Locate the cell with the specified text and output its [X, Y] center coordinate. 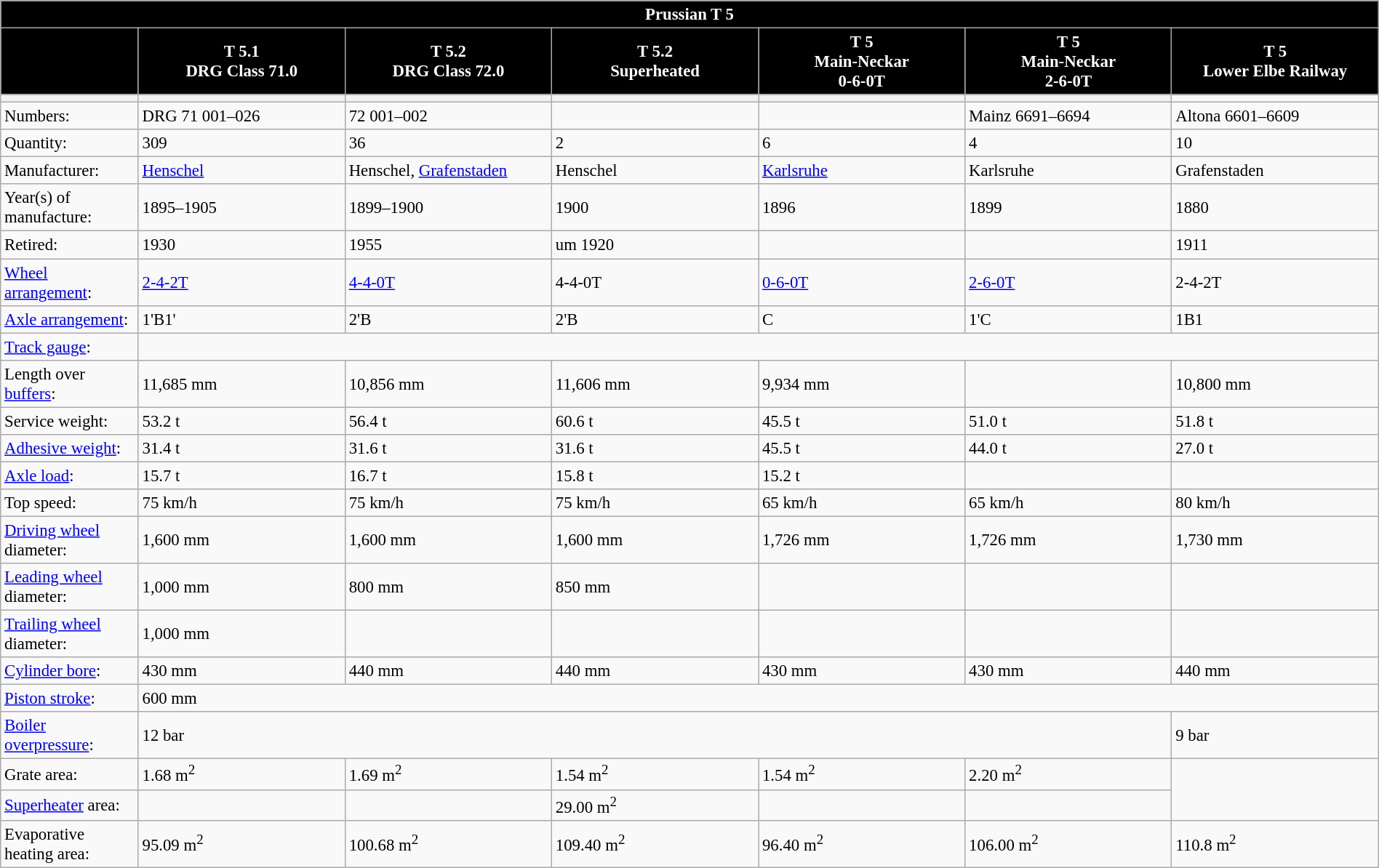
9 bar [1275, 736]
1,730 mm [1275, 539]
850 mm [655, 587]
800 mm [448, 587]
C [862, 319]
96.40 m2 [862, 843]
1.69 m2 [448, 774]
Mainz 6691–6694 [1068, 116]
95.09 m2 [241, 843]
1899–1900 [448, 208]
0-6-0T [862, 282]
1'C [1068, 319]
31.4 t [241, 449]
Quantity: [70, 143]
T 5Lower Elbe Railway [1275, 62]
Superheater area: [70, 805]
44.0 t [1068, 449]
100.68 m2 [448, 843]
Numbers: [70, 116]
Year(s) of manufacture: [70, 208]
36 [448, 143]
Axle arrangement: [70, 319]
Trailing wheel diameter: [70, 634]
DRG 71 001–026 [241, 116]
10 [1275, 143]
10,856 mm [448, 384]
1900 [655, 208]
60.6 t [655, 421]
T 5.2Superheated [655, 62]
T 5Main-Neckar2-6-0T [1068, 62]
9,934 mm [862, 384]
1880 [1275, 208]
12 bar [655, 736]
11,685 mm [241, 384]
1895–1905 [241, 208]
109.40 m2 [655, 843]
1896 [862, 208]
Top speed: [70, 503]
Grafenstaden [1275, 171]
72 001–002 [448, 116]
1'B1' [241, 319]
T 5Main-Neckar0-6-0T [862, 62]
4 [1068, 143]
um 1920 [655, 245]
53.2 t [241, 421]
T 5.1DRG Class 71.0 [241, 62]
56.4 t [448, 421]
11,606 mm [655, 384]
6 [862, 143]
Evaporative heating area: [70, 843]
1B1 [1275, 319]
Axle load: [70, 475]
15.7 t [241, 475]
Manufacturer: [70, 171]
2-6-0T [1068, 282]
106.00 m2 [1068, 843]
T 5.2DRG Class 72.0 [448, 62]
16.7 t [448, 475]
29.00 m2 [655, 805]
Adhesive weight: [70, 449]
Altona 6601–6609 [1275, 116]
51.0 t [1068, 421]
309 [241, 143]
Cylinder bore: [70, 671]
2.20 m2 [1068, 774]
Boiler overpressure: [70, 736]
27.0 t [1275, 449]
Leading wheel diameter: [70, 587]
80 km/h [1275, 503]
1899 [1068, 208]
1955 [448, 245]
Retired: [70, 245]
1.68 m2 [241, 774]
Piston stroke: [70, 699]
51.8 t [1275, 421]
10,800 mm [1275, 384]
Service weight: [70, 421]
Grate area: [70, 774]
600 mm [758, 699]
1930 [241, 245]
15.2 t [862, 475]
110.8 m2 [1275, 843]
Wheel arrangement: [70, 282]
1911 [1275, 245]
Prussian T 5 [689, 15]
15.8 t [655, 475]
Driving wheel diameter: [70, 539]
Length over buffers: [70, 384]
Track gauge: [70, 347]
2 [655, 143]
Henschel, Grafenstaden [448, 171]
